Detect which cell encompasses the target text, then output its (x, y) center coordinate. 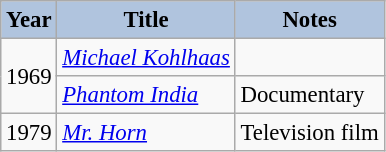
Title (146, 20)
Mr. Horn (146, 133)
Phantom India (146, 95)
Notes (310, 20)
Michael Kohlhaas (146, 58)
1969 (29, 76)
1979 (29, 133)
Television film (310, 133)
Year (29, 20)
Documentary (310, 95)
